Search for the cell housing the specified text and yield its (X, Y) center coordinate. 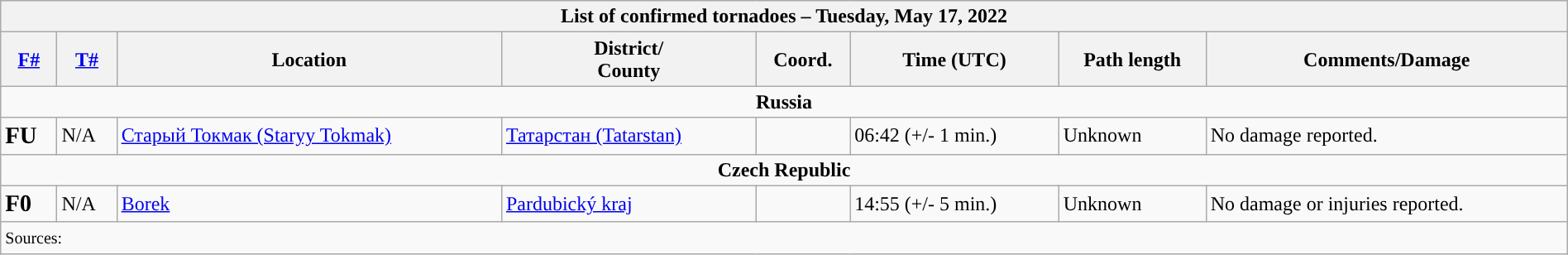
F# (29, 60)
District/County (629, 60)
Pardubický kraj (629, 204)
Czech Republic (784, 170)
Старый Токмак (Staryy Tokmak) (309, 136)
No damage reported. (1386, 136)
List of confirmed tornadoes – Tuesday, May 17, 2022 (784, 17)
Sources: (784, 238)
Russia (784, 102)
FU (29, 136)
14:55 (+/- 5 min.) (954, 204)
F0 (29, 204)
No damage or injuries reported. (1386, 204)
Borek (309, 204)
Comments/Damage (1386, 60)
06:42 (+/- 1 min.) (954, 136)
Time (UTC) (954, 60)
Path length (1132, 60)
Location (309, 60)
Татарстан (Tatarstan) (629, 136)
T# (87, 60)
Coord. (803, 60)
